Return [X, Y] of the center of cell containing provided text 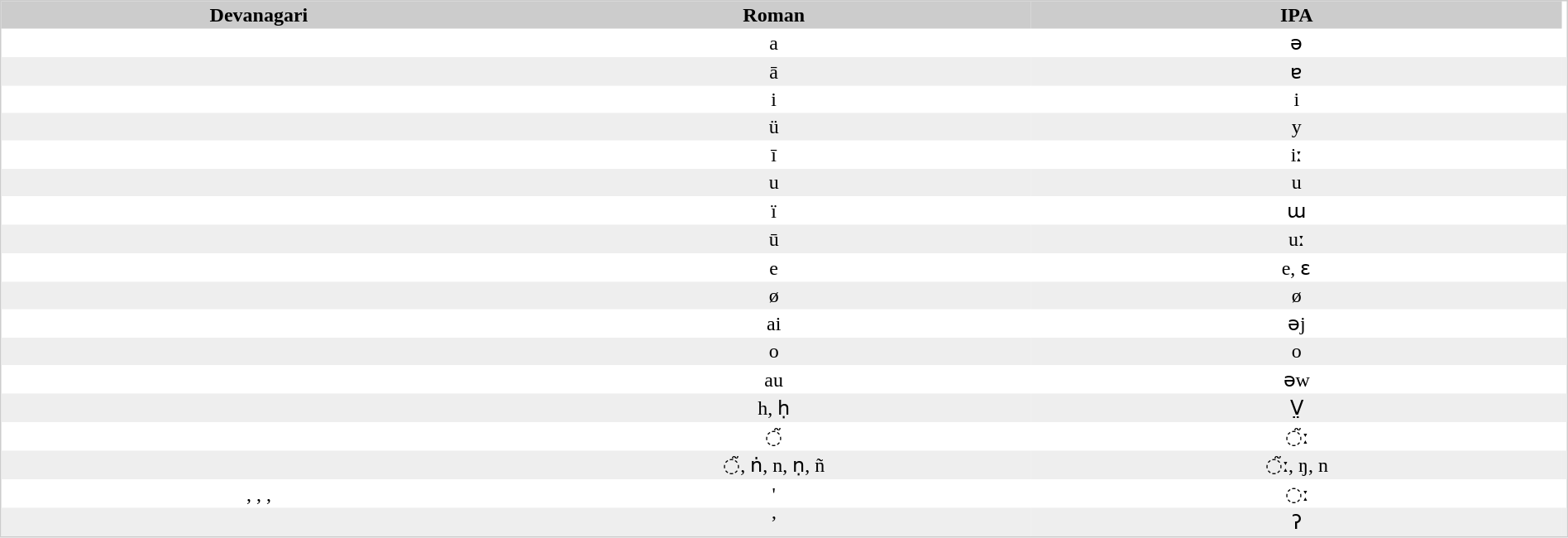
ī [774, 155]
h, ḥ [774, 408]
Devanagari [260, 15]
ɐ [1297, 71]
əj [1297, 324]
y [1297, 126]
ü [774, 126]
ʔ [1297, 522]
əw [1297, 379]
ū [774, 239]
' [774, 493]
◌̃ː, ŋ, n [1297, 464]
◌̃ [774, 436]
e, ɛ [1297, 267]
ā [774, 71]
Roman [774, 15]
e [774, 267]
a [774, 42]
ai [774, 324]
uː [1297, 239]
V̤ [1297, 408]
◌̃, ṅ, n, ṇ, ñ [774, 464]
ə [1297, 42]
iː [1297, 155]
◌ː [1297, 493]
au [774, 379]
IPA [1297, 15]
ï [774, 210]
, , , [260, 493]
’ [774, 522]
ɯ [1297, 210]
◌̃ː [1297, 436]
